Provide the (x, y) coordinate of the cell's center where the given text is located.  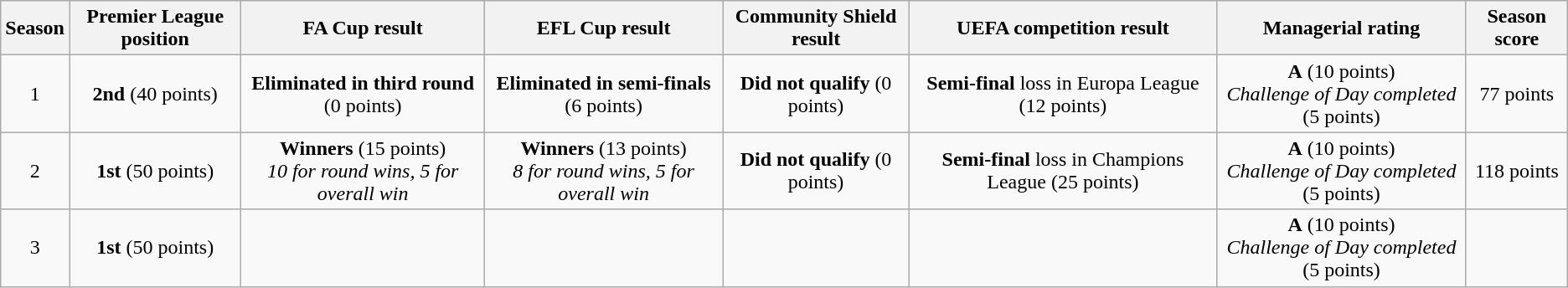
Eliminated in semi-finals (6 points) (603, 94)
2 (35, 171)
Season (35, 28)
Eliminated in third round (0 points) (364, 94)
UEFA competition result (1062, 28)
Community Shield result (816, 28)
FA Cup result (364, 28)
1 (35, 94)
Semi-final loss in Champions League (25 points) (1062, 171)
118 points (1516, 171)
Managerial rating (1342, 28)
Season score (1516, 28)
EFL Cup result (603, 28)
Winners (13 points)8 for round wins, 5 for overall win (603, 171)
3 (35, 248)
Semi-final loss in Europa League (12 points) (1062, 94)
Premier League position (154, 28)
77 points (1516, 94)
Winners (15 points)10 for round wins, 5 for overall win (364, 171)
2nd (40 points) (154, 94)
